Detect which cell encompasses the target text, then output its [X, Y] center coordinate. 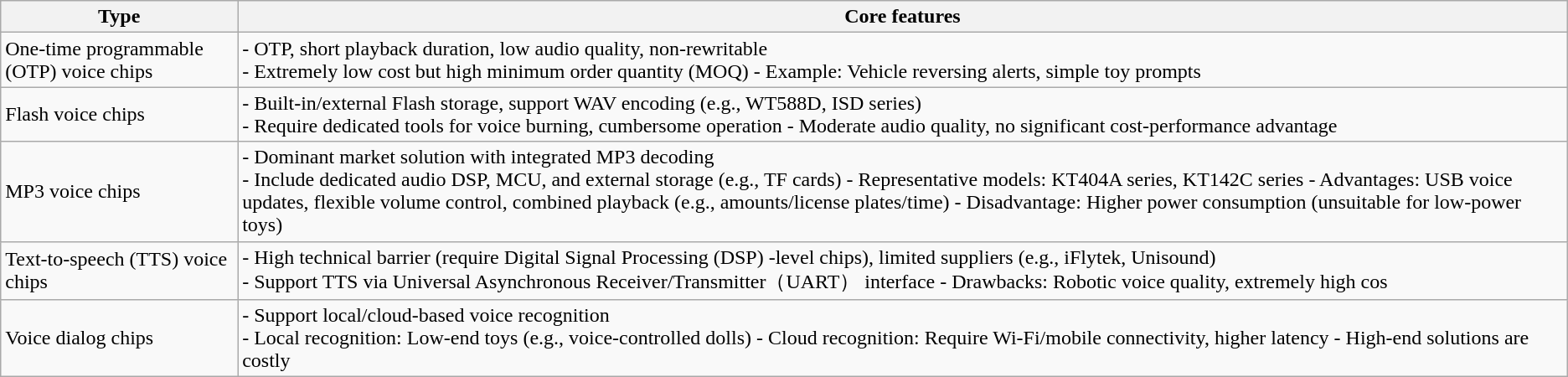
Flash voice chips [119, 114]
One-time programmable (OTP) voice chips [119, 60]
Voice dialog chips [119, 338]
Type [119, 17]
Core features [903, 17]
Text-to-speech (TTS) voice chips [119, 271]
MP3 voice chips [119, 191]
